Find where the given text appears and provide that cell's center as [X, Y] coordinate. 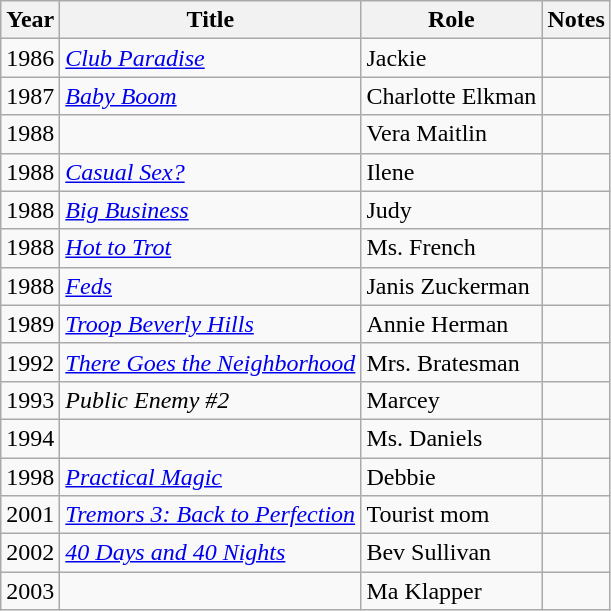
1994 [30, 438]
Vera Maitlin [452, 134]
Charlotte Elkman [452, 96]
Jackie [452, 58]
Baby Boom [210, 96]
Troop Beverly Hills [210, 324]
Practical Magic [210, 477]
Ilene [452, 172]
Annie Herman [452, 324]
1987 [30, 96]
1989 [30, 324]
Tremors 3: Back to Perfection [210, 515]
Role [452, 20]
Janis Zuckerman [452, 286]
Casual Sex? [210, 172]
Year [30, 20]
Judy [452, 210]
Public Enemy #2 [210, 400]
Marcey [452, 400]
Ma Klapper [452, 591]
Club Paradise [210, 58]
40 Days and 40 Nights [210, 553]
Mrs. Bratesman [452, 362]
Tourist mom [452, 515]
1998 [30, 477]
Title [210, 20]
Feds [210, 286]
1986 [30, 58]
Notes [576, 20]
2002 [30, 553]
Big Business [210, 210]
Ms. Daniels [452, 438]
Debbie [452, 477]
Bev Sullivan [452, 553]
2001 [30, 515]
There Goes the Neighborhood [210, 362]
Hot to Trot [210, 248]
1993 [30, 400]
2003 [30, 591]
1992 [30, 362]
Ms. French [452, 248]
